Locate the cell with the specified text and output its (X, Y) center coordinate. 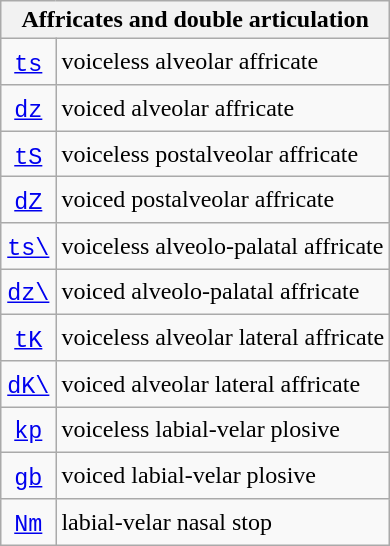
ts (28, 62)
voiced labial-velar plosive (223, 476)
kp (28, 430)
voiced alveolo-palatal affricate (223, 292)
voiceless postalveolar affricate (223, 154)
voiceless alveolar lateral affricate (223, 338)
Nm (28, 522)
voiceless alveolo-palatal affricate (223, 246)
voiced postalveolar affricate (223, 200)
ts\ (28, 246)
gb (28, 476)
voiceless alveolar affricate (223, 62)
labial-velar nasal stop (223, 522)
dz (28, 108)
dK\ (28, 384)
voiced alveolar lateral affricate (223, 384)
voiceless labial-velar plosive (223, 430)
voiced alveolar affricate (223, 108)
dz\ (28, 292)
tS (28, 154)
dZ (28, 200)
tK (28, 338)
Affricates and double articulation (196, 20)
